Identify which cell holds the provided text, then report its (x, y) central coordinate. 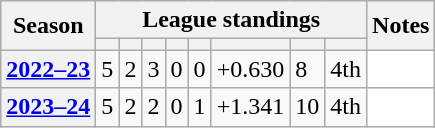
1 (200, 107)
10 (308, 107)
8 (308, 69)
+1.341 (250, 107)
2023–24 (48, 107)
Notes (401, 26)
+0.630 (250, 69)
3 (154, 69)
League standings (232, 20)
Season (48, 26)
2022–23 (48, 69)
